Return [X, Y] of the center of cell containing provided text 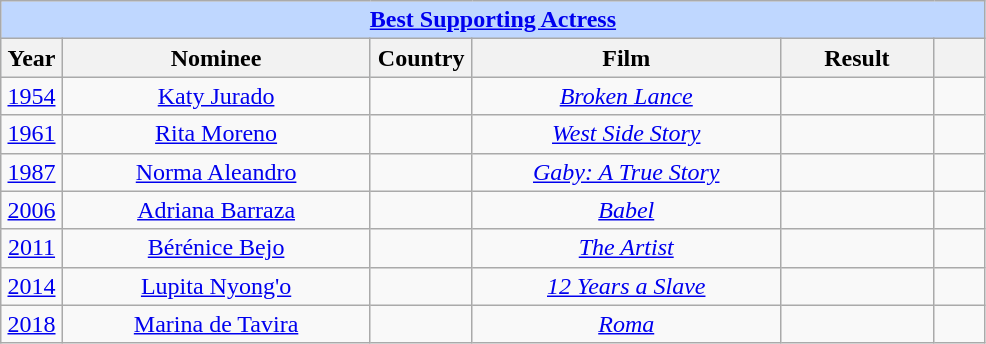
Country [422, 58]
Lupita Nyong'o [216, 286]
Result [857, 58]
2011 [32, 248]
Katy Jurado [216, 96]
Broken Lance [626, 96]
Best Supporting Actress [493, 20]
The Artist [626, 248]
2014 [32, 286]
Marina de Tavira [216, 324]
1961 [32, 134]
Adriana Barraza [216, 210]
Gaby: A True Story [626, 172]
Babel [626, 210]
1987 [32, 172]
2018 [32, 324]
Roma [626, 324]
12 Years a Slave [626, 286]
2006 [32, 210]
Bérénice Bejo [216, 248]
Film [626, 58]
Year [32, 58]
Rita Moreno [216, 134]
1954 [32, 96]
Norma Aleandro [216, 172]
Nominee [216, 58]
West Side Story [626, 134]
